Identify which cell holds the provided text, then report its (x, y) central coordinate. 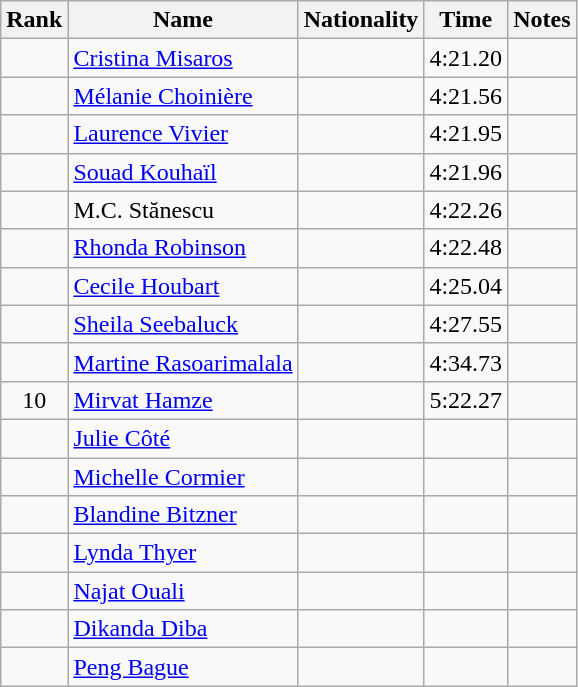
Martine Rasoarimalala (183, 362)
Rhonda Robinson (183, 248)
Cristina Misaros (183, 58)
4:34.73 (466, 362)
Nationality (361, 20)
Time (466, 20)
Souad Kouhaïl (183, 172)
M.C. Stănescu (183, 210)
4:21.96 (466, 172)
Mirvat Hamze (183, 400)
Cecile Houbart (183, 286)
Blandine Bitzner (183, 515)
Peng Bague (183, 667)
4:21.95 (466, 134)
4:22.48 (466, 248)
4:27.55 (466, 324)
4:25.04 (466, 286)
5:22.27 (466, 400)
Michelle Cormier (183, 477)
Rank (34, 20)
Dikanda Diba (183, 629)
Mélanie Choinière (183, 96)
Laurence Vivier (183, 134)
Sheila Seebaluck (183, 324)
Name (183, 20)
4:21.56 (466, 96)
Lynda Thyer (183, 553)
4:22.26 (466, 210)
Najat Ouali (183, 591)
4:21.20 (466, 58)
10 (34, 400)
Notes (542, 20)
Julie Côté (183, 438)
